From the cell containing the given text, extract its center point as (X, Y) coordinate. 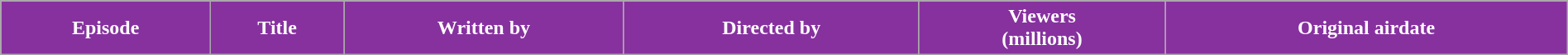
Viewers(millions) (1042, 28)
Episode (106, 28)
Original airdate (1366, 28)
Title (278, 28)
Directed by (771, 28)
Written by (485, 28)
